Capture the cell that displays the provided text and extract its (x, y) central coordinate. 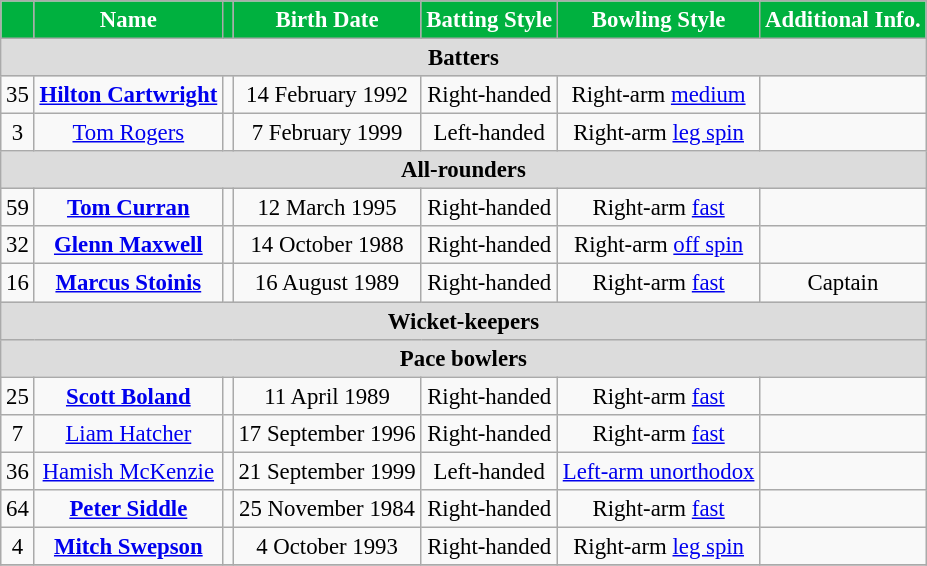
All-rounders (464, 170)
Tom Rogers (128, 133)
64 (18, 509)
Scott Boland (128, 396)
Batting Style (490, 20)
4 October 1993 (327, 546)
Mitch Swepson (128, 546)
Wicket-keepers (464, 321)
Tom Curran (128, 208)
12 March 1995 (327, 208)
59 (18, 208)
36 (18, 471)
21 September 1999 (327, 471)
Additional Info. (843, 20)
Birth Date (327, 20)
Hamish McKenzie (128, 471)
Glenn Maxwell (128, 245)
Right-arm medium (658, 95)
14 October 1988 (327, 245)
Liam Hatcher (128, 433)
32 (18, 245)
25 (18, 396)
7 (18, 433)
17 September 1996 (327, 433)
Left-arm unorthodox (658, 471)
Marcus Stoinis (128, 283)
7 February 1999 (327, 133)
16 August 1989 (327, 283)
Bowling Style (658, 20)
Hilton Cartwright (128, 95)
Batters (464, 58)
Captain (843, 283)
Name (128, 20)
16 (18, 283)
14 February 1992 (327, 95)
Pace bowlers (464, 358)
3 (18, 133)
Peter Siddle (128, 509)
4 (18, 546)
11 April 1989 (327, 396)
25 November 1984 (327, 509)
35 (18, 95)
Right-arm off spin (658, 245)
